Determine the (X, Y) coordinate at the center of the cell enclosing the given text.  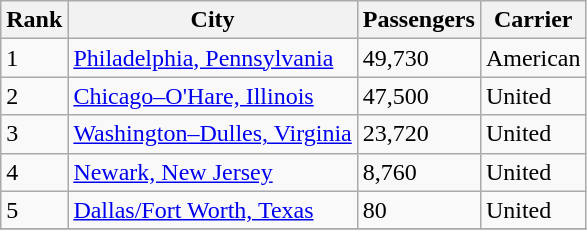
Carrier (533, 20)
3 (34, 134)
Washington–Dulles, Virginia (212, 134)
4 (34, 172)
City (212, 20)
47,500 (418, 96)
Newark, New Jersey (212, 172)
American (533, 58)
80 (418, 210)
Chicago–O'Hare, Illinois (212, 96)
2 (34, 96)
Dallas/Fort Worth, Texas (212, 210)
Rank (34, 20)
1 (34, 58)
Passengers (418, 20)
23,720 (418, 134)
8,760 (418, 172)
49,730 (418, 58)
Philadelphia, Pennsylvania (212, 58)
5 (34, 210)
